For the text-containing cell, return its midpoint in [x, y] coordinate format. 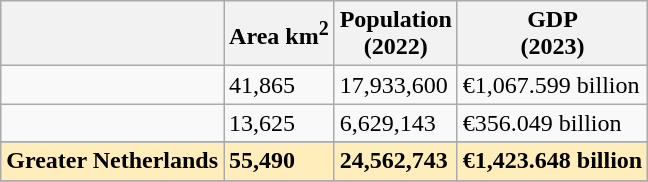
Greater Netherlands [112, 161]
GDP(2023) [552, 34]
41,865 [280, 85]
17,933,600 [396, 85]
6,629,143 [396, 123]
24,562,743 [396, 161]
€1,423.648 billion [552, 161]
13,625 [280, 123]
€1,067.599 billion [552, 85]
Population(2022) [396, 34]
€356.049 billion [552, 123]
Area km2 [280, 34]
55,490 [280, 161]
